From the cell containing the given text, extract its center point as [X, Y] coordinate. 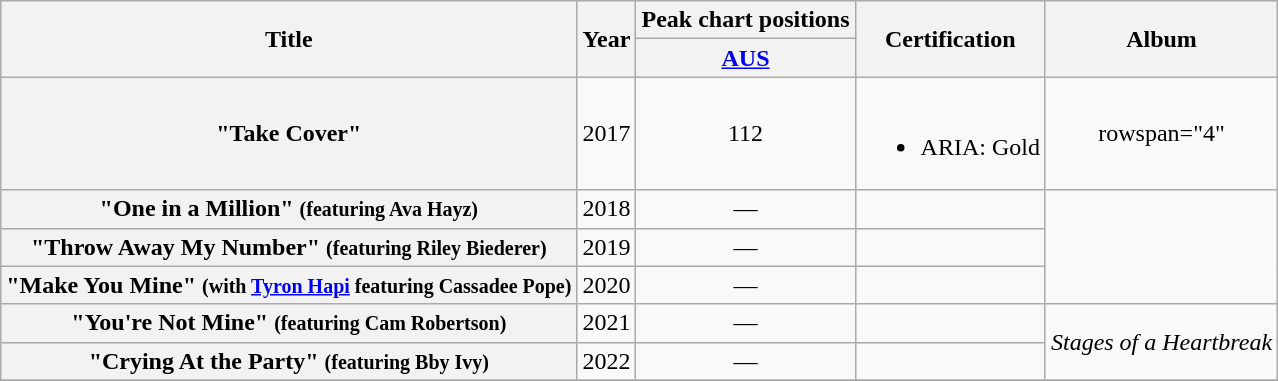
ARIA: Gold [950, 134]
2018 [606, 209]
"Take Cover" [289, 134]
Stages of a Heartbreak [1161, 342]
"Make You Mine" (with Tyron Hapi featuring Cassadee Pope) [289, 285]
Peak chart positions [746, 20]
rowspan="4" [1161, 134]
Album [1161, 39]
AUS [746, 58]
2019 [606, 247]
112 [746, 134]
"One in a Million" (featuring Ava Hayz) [289, 209]
2021 [606, 323]
Year [606, 39]
"Crying At the Party" (featuring Bby Ivy) [289, 361]
Certification [950, 39]
"You're Not Mine" (featuring Cam Robertson) [289, 323]
Title [289, 39]
"Throw Away My Number" (featuring Riley Biederer) [289, 247]
2022 [606, 361]
2020 [606, 285]
2017 [606, 134]
